Return (x, y) of the center of cell containing provided text 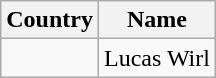
Country (50, 20)
Name (156, 20)
Lucas Wirl (156, 58)
